Identify which cell holds the provided text, then report its [x, y] central coordinate. 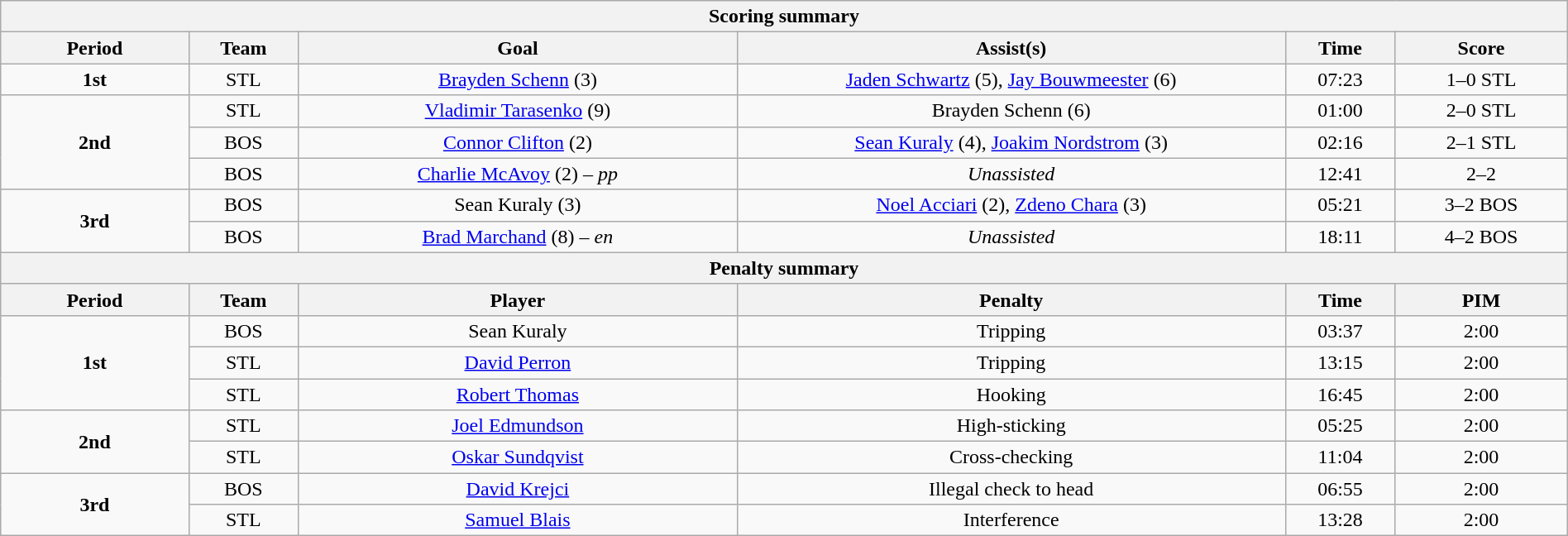
07:23 [1340, 79]
Jaden Schwartz (5), Jay Bouwmeester (6) [1011, 79]
11:04 [1340, 457]
2–1 STL [1481, 142]
13:28 [1340, 520]
David Krejci [518, 489]
Samuel Blais [518, 520]
Interference [1011, 520]
PIM [1481, 299]
Charlie McAvoy (2) – pp [518, 174]
16:45 [1340, 395]
Robert Thomas [518, 395]
06:55 [1340, 489]
Penalty [1011, 299]
Scoring summary [784, 17]
Cross-checking [1011, 457]
Score [1481, 48]
05:25 [1340, 426]
2–0 STL [1481, 111]
Illegal check to head [1011, 489]
1–0 STL [1481, 79]
Noel Acciari (2), Zdeno Chara (3) [1011, 205]
Brayden Schenn (3) [518, 79]
3–2 BOS [1481, 205]
High-sticking [1011, 426]
2–2 [1481, 174]
18:11 [1340, 237]
Sean Kuraly (3) [518, 205]
Hooking [1011, 395]
03:37 [1340, 331]
Sean Kuraly (4), Joakim Nordstrom (3) [1011, 142]
Vladimir Tarasenko (9) [518, 111]
01:00 [1340, 111]
Player [518, 299]
05:21 [1340, 205]
12:41 [1340, 174]
Connor Clifton (2) [518, 142]
Oskar Sundqvist [518, 457]
Sean Kuraly [518, 331]
02:16 [1340, 142]
Assist(s) [1011, 48]
Brad Marchand (8) – en [518, 237]
David Perron [518, 362]
4–2 BOS [1481, 237]
Brayden Schenn (6) [1011, 111]
Goal [518, 48]
Penalty summary [784, 268]
13:15 [1340, 362]
Joel Edmundson [518, 426]
